Provide the [x, y] coordinate of the cell's center where the given text is located.  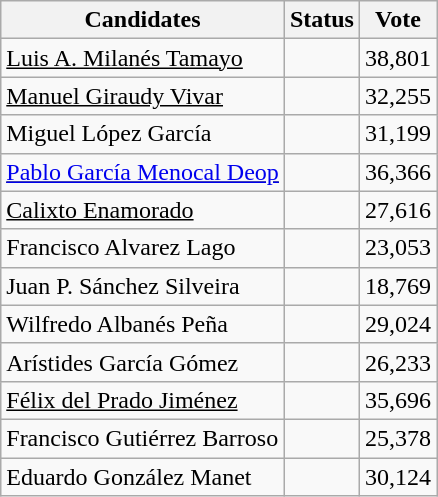
31,199 [398, 134]
Calixto Enamorado [143, 210]
Manuel Giraudy Vivar [143, 96]
Francisco Alvarez Lago [143, 248]
Pablo García Menocal Deop [143, 172]
Arístides García Gómez [143, 362]
30,124 [398, 477]
Candidates [143, 20]
32,255 [398, 96]
36,366 [398, 172]
18,769 [398, 286]
26,233 [398, 362]
Vote [398, 20]
35,696 [398, 400]
23,053 [398, 248]
Félix del Prado Jiménez [143, 400]
Status [322, 20]
27,616 [398, 210]
Wilfredo Albanés Peña [143, 324]
29,024 [398, 324]
25,378 [398, 438]
Eduardo González Manet [143, 477]
Juan P. Sánchez Silveira [143, 286]
Luis A. Milanés Tamayo [143, 58]
Miguel López García [143, 134]
38,801 [398, 58]
Francisco Gutiérrez Barroso [143, 438]
